Return [X, Y] of the center of cell containing provided text 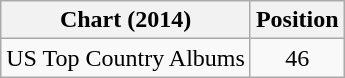
US Top Country Albums [126, 58]
46 [297, 58]
Chart (2014) [126, 20]
Position [297, 20]
